Provide the (x, y) coordinate of the cell's center where the given text is located.  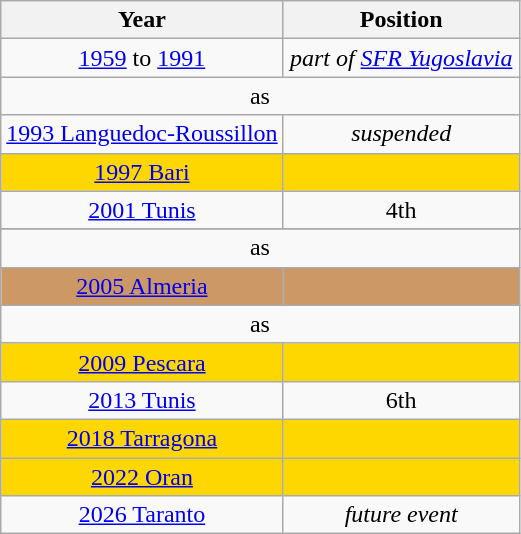
2009 Pescara (142, 362)
2005 Almeria (142, 286)
part of SFR Yugoslavia (401, 58)
2022 Oran (142, 477)
6th (401, 400)
Position (401, 20)
1959 to 1991 (142, 58)
2026 Taranto (142, 515)
2018 Tarragona (142, 438)
1997 Bari (142, 172)
future event (401, 515)
suspended (401, 134)
2013 Tunis (142, 400)
1993 Languedoc-Roussillon (142, 134)
4th (401, 210)
Year (142, 20)
2001 Tunis (142, 210)
